For the text-containing cell, return its midpoint in (X, Y) coordinate format. 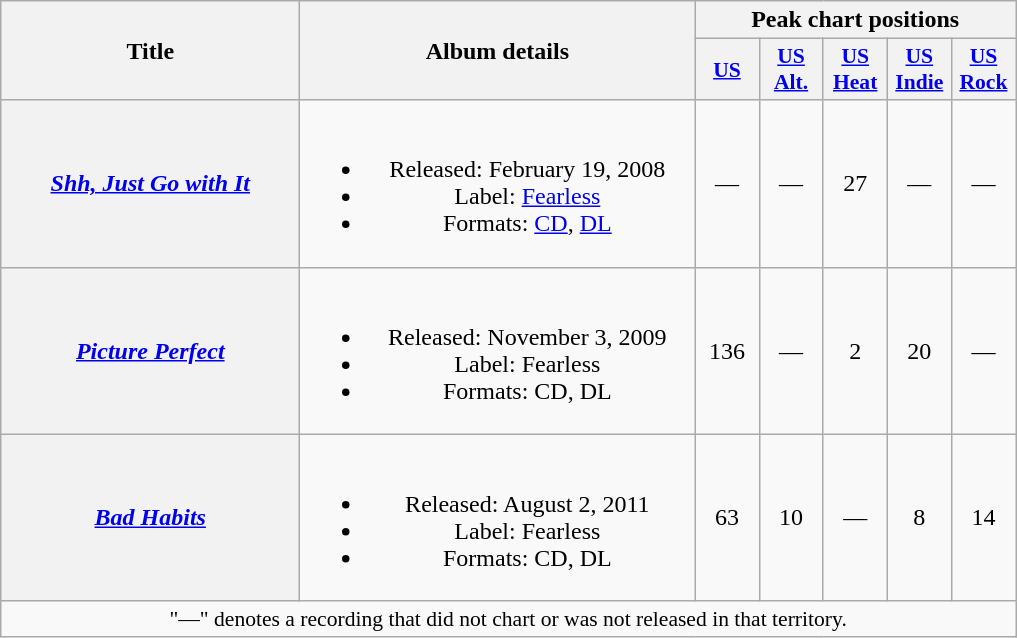
2 (855, 350)
Album details (498, 50)
136 (727, 350)
14 (983, 518)
US Rock (983, 70)
Picture Perfect (150, 350)
27 (855, 184)
63 (727, 518)
"—" denotes a recording that did not chart or was not released in that territory. (508, 619)
Peak chart positions (856, 20)
Bad Habits (150, 518)
Released: February 19, 2008Label: FearlessFormats: CD, DL (498, 184)
US Indie (919, 70)
US (727, 70)
Shh, Just Go with It (150, 184)
Released: November 3, 2009Label: FearlessFormats: CD, DL (498, 350)
US Heat (855, 70)
Released: August 2, 2011Label: FearlessFormats: CD, DL (498, 518)
10 (791, 518)
8 (919, 518)
20 (919, 350)
US Alt. (791, 70)
Title (150, 50)
